Detect which cell encompasses the target text, then output its [X, Y] center coordinate. 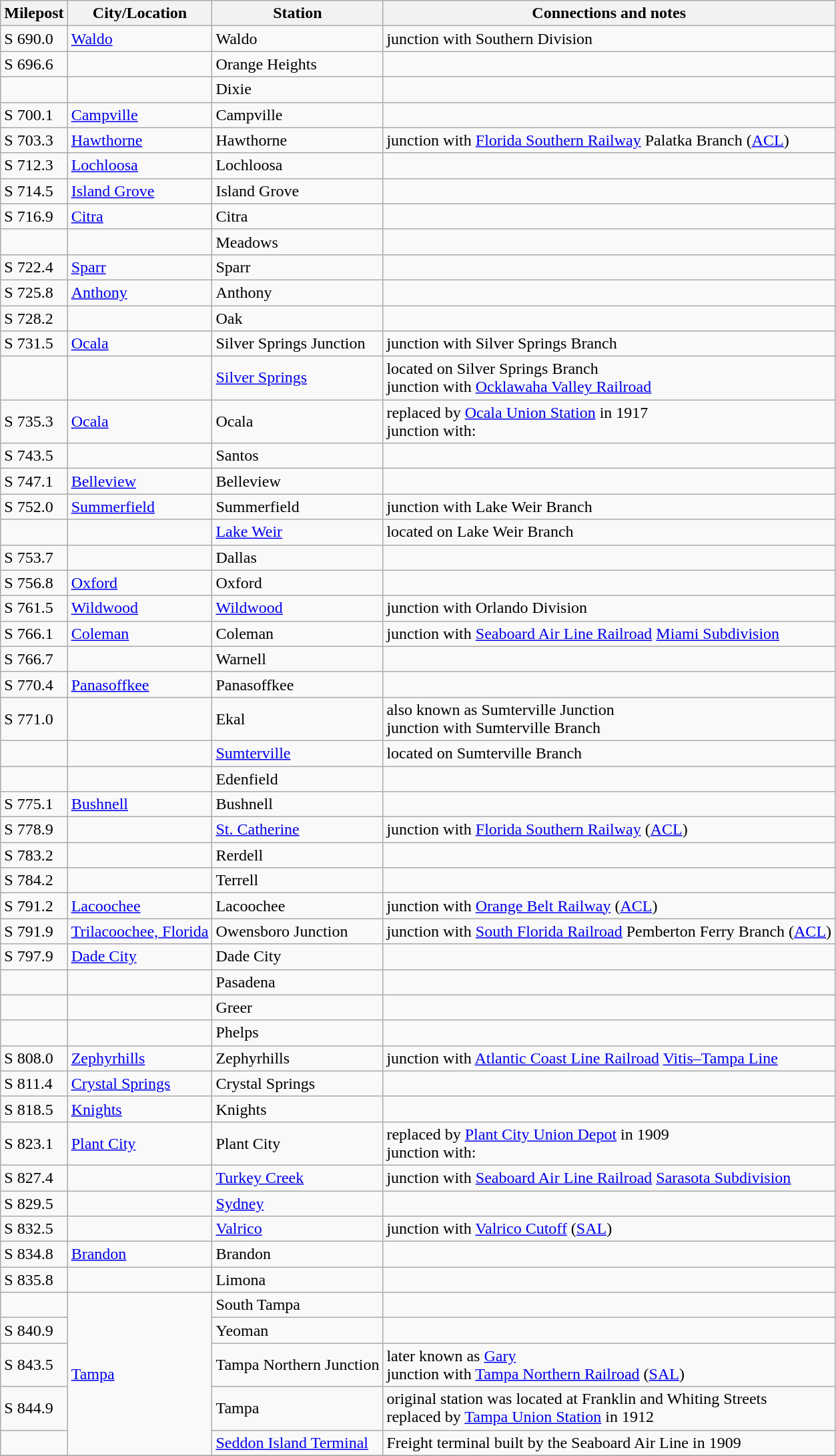
S 840.9 [34, 1330]
S 753.7 [34, 557]
replaced by Plant City Union Depot in 1909junction with: [609, 1143]
S 743.5 [34, 456]
S 835.8 [34, 1280]
Seddon Island Terminal [298, 1443]
replaced by Ocala Union Station in 1917junction with: [609, 422]
Milepost [34, 13]
S 843.5 [34, 1365]
Phelps [298, 1033]
Orange Heights [298, 64]
S 797.9 [34, 957]
junction with South Florida Railroad Pemberton Ferry Branch (ACL) [609, 931]
junction with Orlando Division [609, 608]
Sumterville [298, 753]
junction with Southern Division [609, 39]
City/Location [140, 13]
Turkey Creek [298, 1178]
Meadows [298, 242]
Edenfield [298, 779]
Ekal [298, 718]
S 778.9 [34, 830]
Connections and notes [609, 13]
St. Catherine [298, 830]
S 832.5 [34, 1229]
S 770.4 [34, 684]
S 791.9 [34, 931]
S 725.8 [34, 292]
South Tampa [298, 1305]
S 791.2 [34, 906]
Trilacoochee, Florida [140, 931]
located on Silver Springs Branchjunction with Ocklawaha Valley Railroad [609, 378]
Station [298, 13]
S 761.5 [34, 608]
original station was located at Franklin and Whiting Streetsreplaced by Tampa Union Station in 1912 [609, 1409]
S 747.1 [34, 481]
S 728.2 [34, 318]
S 716.9 [34, 216]
also known as Sumterville Junctionjunction with Sumterville Branch [609, 718]
junction with Silver Springs Branch [609, 344]
S 784.2 [34, 881]
S 752.0 [34, 507]
S 703.3 [34, 140]
S 766.1 [34, 634]
junction with Orange Belt Railway (ACL) [609, 906]
S 722.4 [34, 267]
Owensboro Junction [298, 931]
S 783.2 [34, 855]
S 834.8 [34, 1254]
Rerdell [298, 855]
Terrell [298, 881]
Warnell [298, 659]
Santos [298, 456]
junction with Seaboard Air Line Railroad Sarasota Subdivision [609, 1178]
Silver Springs [298, 378]
located on Lake Weir Branch [609, 532]
S 756.8 [34, 583]
S 808.0 [34, 1058]
S 714.5 [34, 191]
junction with Seaboard Air Line Railroad Miami Subdivision [609, 634]
Dixie [298, 89]
S 766.7 [34, 659]
S 771.0 [34, 718]
S 735.3 [34, 422]
Dallas [298, 557]
located on Sumterville Branch [609, 753]
Freight terminal built by the Seaboard Air Line in 1909 [609, 1443]
S 827.4 [34, 1178]
Lake Weir [298, 532]
Limona [298, 1280]
S 775.1 [34, 804]
Greer [298, 1007]
later known as Garyjunction with Tampa Northern Railroad (SAL) [609, 1365]
S 712.3 [34, 166]
junction with Lake Weir Branch [609, 507]
junction with Florida Southern Railway Palatka Branch (ACL) [609, 140]
S 823.1 [34, 1143]
Tampa Northern Junction [298, 1365]
junction with Florida Southern Railway (ACL) [609, 830]
S 811.4 [34, 1083]
junction with Valrico Cutoff (SAL) [609, 1229]
S 731.5 [34, 344]
Sydney [298, 1204]
Yeoman [298, 1330]
Oak [298, 318]
Silver Springs Junction [298, 344]
S 690.0 [34, 39]
S 696.6 [34, 64]
junction with Atlantic Coast Line Railroad Vitis–Tampa Line [609, 1058]
S 818.5 [34, 1109]
S 844.9 [34, 1409]
Valrico [298, 1229]
S 700.1 [34, 115]
Pasadena [298, 982]
S 829.5 [34, 1204]
